Return [X, Y] of the center of cell containing provided text 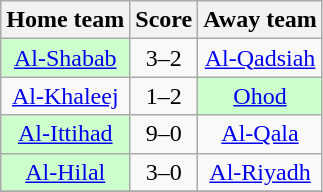
9–0 [164, 134]
Ohod [260, 96]
Al-Riyadh [260, 172]
Al-Hilal [66, 172]
Away team [260, 20]
Al-Khaleej [66, 96]
Al-Ittihad [66, 134]
Home team [66, 20]
Al-Qala [260, 134]
Al-Qadsiah [260, 58]
Score [164, 20]
1–2 [164, 96]
Al-Shabab [66, 58]
3–2 [164, 58]
3–0 [164, 172]
